For the text-containing cell, return its midpoint in [x, y] coordinate format. 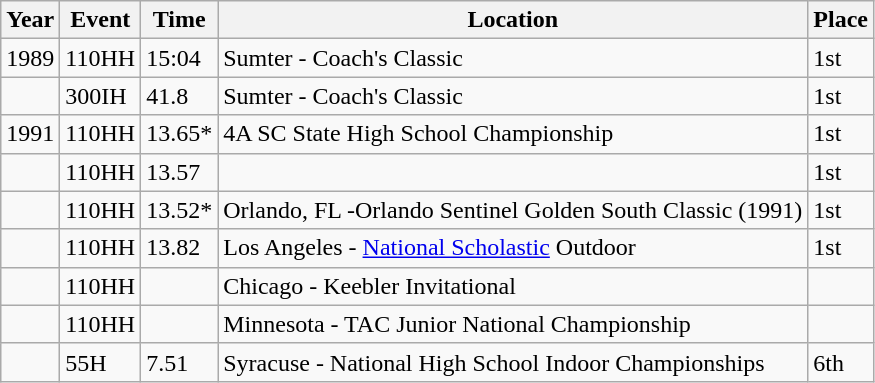
Orlando, FL -Orlando Sentinel Golden South Classic (1991) [513, 210]
13.65* [180, 134]
1989 [30, 58]
1991 [30, 134]
Event [100, 20]
Chicago - Keebler Invitational [513, 286]
Los Angeles - National Scholastic Outdoor [513, 248]
Place [841, 20]
41.8 [180, 96]
Time [180, 20]
Location [513, 20]
13.52* [180, 210]
15:04 [180, 58]
Year [30, 20]
7.51 [180, 362]
55H [100, 362]
13.82 [180, 248]
Minnesota - TAC Junior National Championship [513, 324]
Syracuse - National High School Indoor Championships [513, 362]
6th [841, 362]
13.57 [180, 172]
4A SC State High School Championship [513, 134]
300IH [100, 96]
